Return (x, y) of the center of cell containing provided text 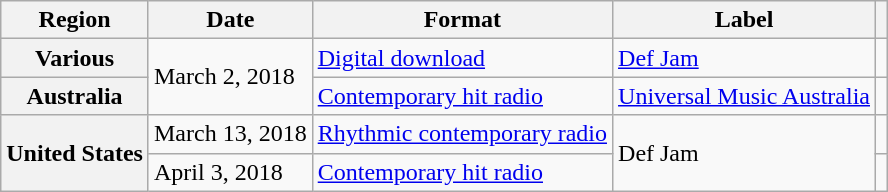
Various (75, 58)
United States (75, 153)
March 13, 2018 (230, 134)
Format (462, 20)
April 3, 2018 (230, 172)
Rhythmic contemporary radio (462, 134)
Universal Music Australia (744, 96)
Date (230, 20)
March 2, 2018 (230, 77)
Australia (75, 96)
Digital download (462, 58)
Region (75, 20)
Label (744, 20)
